Locate the cell with the specified text and output its (X, Y) center coordinate. 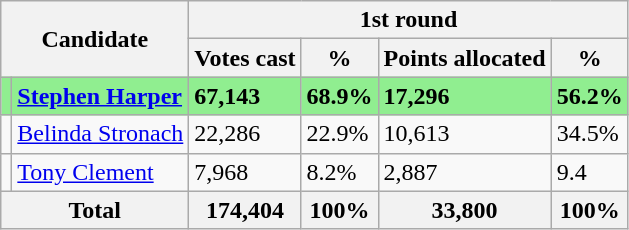
68.9% (340, 96)
Points allocated (464, 58)
Belinda Stronach (100, 134)
7,968 (245, 172)
33,800 (464, 210)
8.2% (340, 172)
17,296 (464, 96)
56.2% (590, 96)
174,404 (245, 210)
10,613 (464, 134)
Votes cast (245, 58)
34.5% (590, 134)
9.4 (590, 172)
Stephen Harper (100, 96)
Tony Clement (100, 172)
22,286 (245, 134)
Total (95, 210)
2,887 (464, 172)
22.9% (340, 134)
Candidate (95, 39)
67,143 (245, 96)
1st round (408, 20)
